Find where the given text appears and provide that cell's center as [X, Y] coordinate. 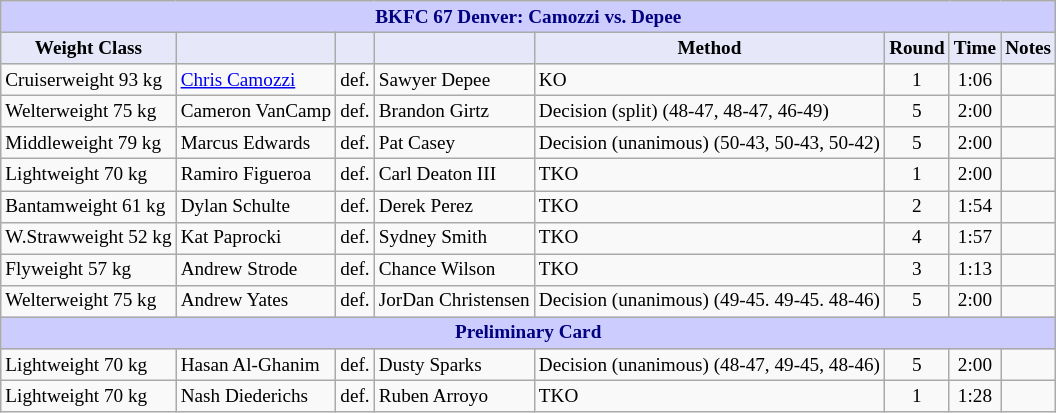
Marcus Edwards [256, 143]
Weight Class [88, 48]
Dusty Sparks [454, 365]
Hasan Al-Ghanim [256, 365]
Derek Perez [454, 206]
Ruben Arroyo [454, 396]
1:13 [974, 270]
2 [918, 206]
JorDan Christensen [454, 301]
Notes [1028, 48]
Cameron VanCamp [256, 111]
Chris Camozzi [256, 80]
Sydney Smith [454, 238]
Round [918, 48]
Andrew Yates [256, 301]
Time [974, 48]
Andrew Strode [256, 270]
Decision (unanimous) (50-43, 50-43, 50-42) [709, 143]
Bantamweight 61 kg [88, 206]
W.Strawweight 52 kg [88, 238]
Middleweight 79 kg [88, 143]
Decision (split) (48-47, 48-47, 46-49) [709, 111]
KO [709, 80]
Sawyer Depee [454, 80]
1:54 [974, 206]
Carl Deaton III [454, 175]
Method [709, 48]
Dylan Schulte [256, 206]
1:57 [974, 238]
Decision (unanimous) (48-47, 49-45, 48-46) [709, 365]
Nash Diederichs [256, 396]
Preliminary Card [528, 333]
Brandon Girtz [454, 111]
Chance Wilson [454, 270]
1:06 [974, 80]
Decision (unanimous) (49-45. 49-45. 48-46) [709, 301]
4 [918, 238]
3 [918, 270]
Kat Paprocki [256, 238]
1:28 [974, 396]
Pat Casey [454, 143]
BKFC 67 Denver: Camozzi vs. Depee [528, 17]
Ramiro Figueroa [256, 175]
Flyweight 57 kg [88, 270]
Cruiserweight 93 kg [88, 80]
